Provide the [X, Y] coordinate of the cell's center where the given text is located.  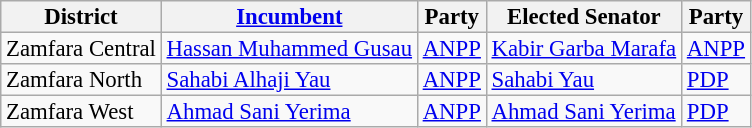
Kabir Garba Marafa [584, 49]
Zamfara West [81, 112]
Incumbent [289, 17]
District [81, 17]
Sahabi Alhaji Yau [289, 80]
Hassan Muhammed Gusau [289, 49]
Sahabi Yau [584, 80]
Zamfara North [81, 80]
Elected Senator [584, 17]
Zamfara Central [81, 49]
